Capture the cell that displays the provided text and extract its [X, Y] central coordinate. 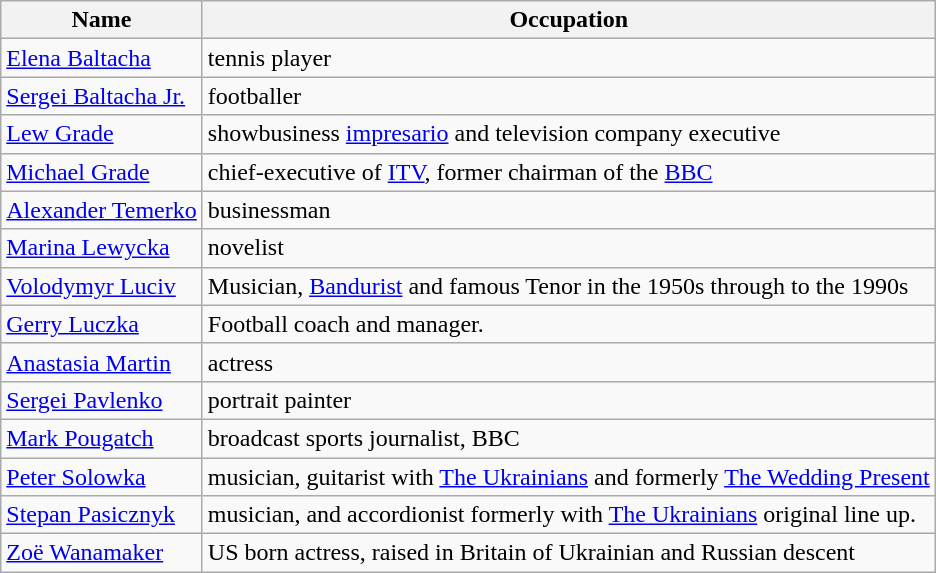
actress [568, 362]
portrait painter [568, 400]
Elena Baltacha [102, 58]
broadcast sports journalist, BBC [568, 438]
musician, and accordionist formerly with The Ukrainians original line up. [568, 515]
footballer [568, 96]
novelist [568, 248]
Zoë Wanamaker [102, 553]
Mark Pougatch [102, 438]
Lew Grade [102, 134]
businessman [568, 210]
Sergei Baltacha Jr. [102, 96]
US born actress, raised in Britain of Ukrainian and Russian descent [568, 553]
Gerry Luczka [102, 324]
Sergei Pavlenko [102, 400]
Name [102, 20]
Alexander Temerko [102, 210]
musician, guitarist with The Ukrainians and formerly The Wedding Present [568, 477]
showbusiness impresario and television company executive [568, 134]
Marina Lewycka [102, 248]
Football coach and manager. [568, 324]
Musician, Bandurist and famous Tenor in the 1950s through to the 1990s [568, 286]
Volodymyr Luciv [102, 286]
Anastasia Martin [102, 362]
tennis player [568, 58]
Occupation [568, 20]
chief-executive of ITV, former chairman of the BBC [568, 172]
Peter Solowka [102, 477]
Stepan Pasicznyk [102, 515]
Michael Grade [102, 172]
